For the text-containing cell, return its midpoint in [x, y] coordinate format. 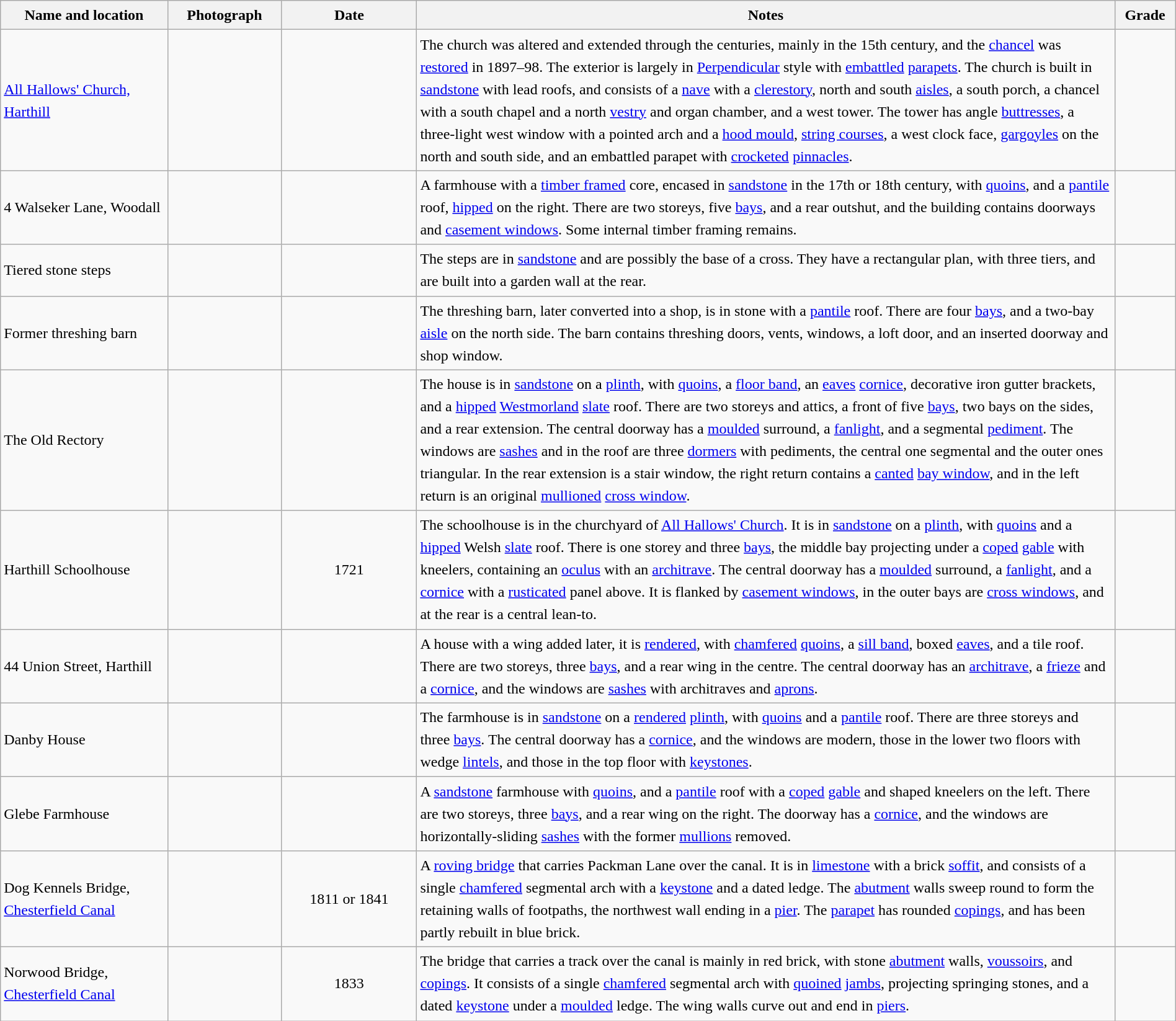
Norwood Bridge,Chesterfield Canal [84, 984]
Name and location [84, 15]
4 Walseker Lane, Woodall [84, 207]
1833 [349, 984]
Former threshing barn [84, 332]
Grade [1145, 15]
Photograph [225, 15]
Glebe Farmhouse [84, 814]
All Hallows' Church, Harthill [84, 100]
1721 [349, 569]
Date [349, 15]
Dog Kennels Bridge,Chesterfield Canal [84, 898]
Harthill Schoolhouse [84, 569]
The Old Rectory [84, 440]
Notes [765, 15]
Danby House [84, 739]
44 Union Street, Harthill [84, 666]
1811 or 1841 [349, 898]
Tiered stone steps [84, 270]
